Determine the [X, Y] coordinate at the center of the cell enclosing the given text.  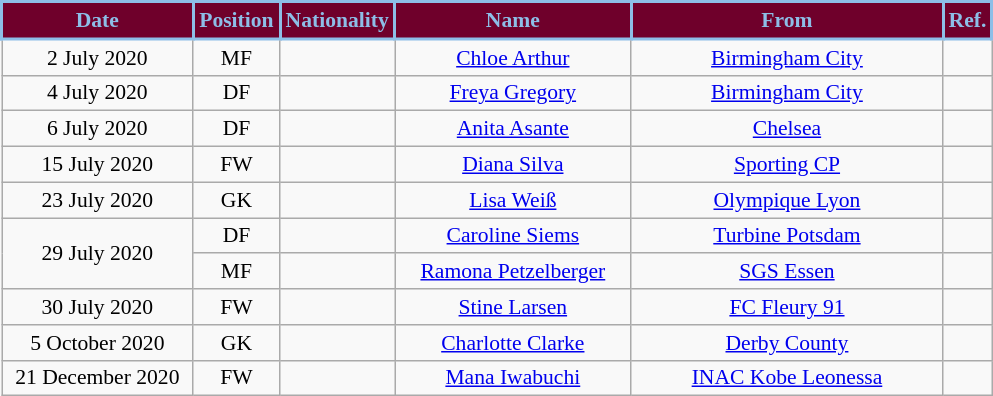
Freya Gregory [514, 93]
Ramona Petzelberger [514, 272]
Lisa Weiß [514, 200]
Sporting CP [787, 165]
Chloe Arthur [514, 57]
FC Fleury 91 [787, 307]
5 October 2020 [98, 343]
15 July 2020 [98, 165]
Nationality [338, 20]
Turbine Potsdam [787, 236]
Mana Iwabuchi [514, 378]
21 December 2020 [98, 378]
30 July 2020 [98, 307]
29 July 2020 [98, 254]
From [787, 20]
2 July 2020 [98, 57]
Diana Silva [514, 165]
Charlotte Clarke [514, 343]
23 July 2020 [98, 200]
Anita Asante [514, 129]
6 July 2020 [98, 129]
4 July 2020 [98, 93]
Position [236, 20]
Stine Larsen [514, 307]
INAC Kobe Leonessa [787, 378]
Name [514, 20]
Ref. [968, 20]
SGS Essen [787, 272]
Caroline Siems [514, 236]
Chelsea [787, 129]
Derby County [787, 343]
Date [98, 20]
Olympique Lyon [787, 200]
